Return the (X, Y) coordinate for the center point of the cell that contains the specified text.  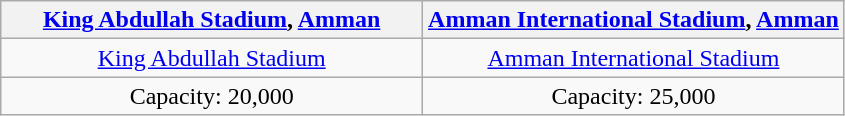
Amman International Stadium (634, 58)
Capacity: 25,000 (634, 96)
Amman International Stadium, Amman (634, 20)
Capacity: 20,000 (212, 96)
King Abdullah Stadium (212, 58)
King Abdullah Stadium, Amman (212, 20)
